Return the (x, y) coordinate for the center point of the cell that contains the specified text.  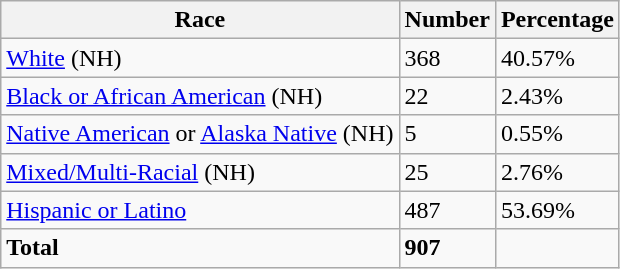
Mixed/Multi-Racial (NH) (200, 172)
Race (200, 20)
Native American or Alaska Native (NH) (200, 134)
2.43% (557, 96)
40.57% (557, 58)
22 (447, 96)
White (NH) (200, 58)
2.76% (557, 172)
Total (200, 248)
Hispanic or Latino (200, 210)
Percentage (557, 20)
368 (447, 58)
0.55% (557, 134)
907 (447, 248)
487 (447, 210)
25 (447, 172)
53.69% (557, 210)
Black or African American (NH) (200, 96)
Number (447, 20)
5 (447, 134)
